Scan for the cell matching the given text and deliver its [x, y] coordinate at center. 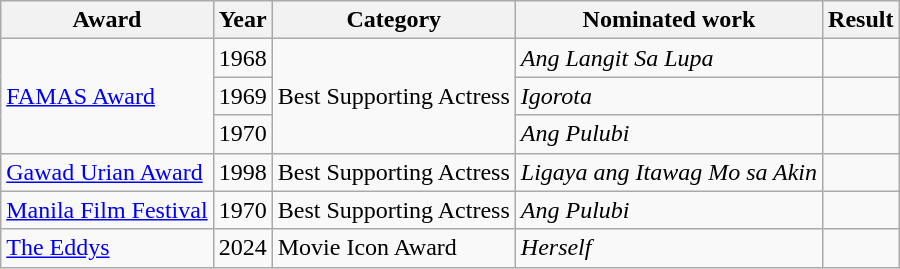
Nominated work [668, 20]
Movie Icon Award [394, 248]
Result [861, 20]
Herself [668, 248]
Award [107, 20]
Manila Film Festival [107, 210]
The Eddys [107, 248]
Gawad Urian Award [107, 172]
Igorota [668, 96]
Year [242, 20]
1968 [242, 58]
Ligaya ang Itawag Mo sa Akin [668, 172]
1998 [242, 172]
FAMAS Award [107, 96]
1969 [242, 96]
Ang Langit Sa Lupa [668, 58]
Category [394, 20]
2024 [242, 248]
